For the text-containing cell, return its midpoint in [x, y] coordinate format. 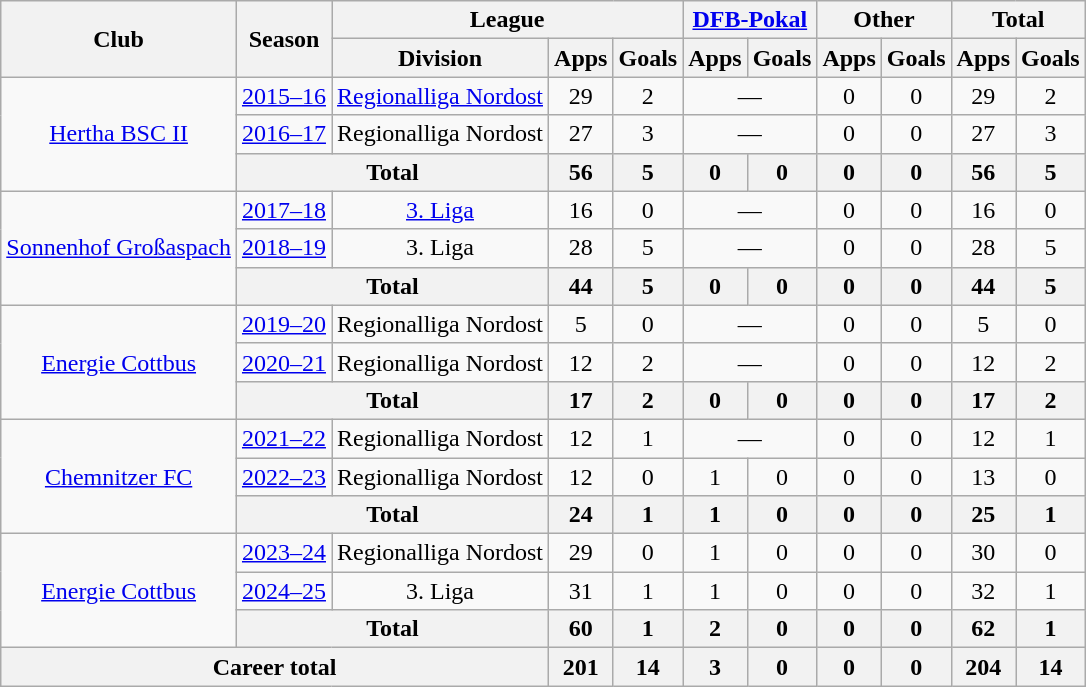
2015–16 [284, 96]
Division [440, 58]
Sonnenhof Großaspach [119, 248]
Chemnitzer FC [119, 476]
Career total [275, 667]
Other [884, 20]
League [508, 20]
62 [983, 629]
2022–23 [284, 477]
2021–22 [284, 438]
2019–20 [284, 324]
2024–25 [284, 591]
201 [581, 667]
25 [983, 515]
Season [284, 39]
2020–21 [284, 362]
32 [983, 591]
2017–18 [284, 210]
Hertha BSC II [119, 134]
30 [983, 553]
2023–24 [284, 553]
13 [983, 477]
204 [983, 667]
2016–17 [284, 134]
2018–19 [284, 248]
60 [581, 629]
DFB-Pokal [750, 20]
31 [581, 591]
24 [581, 515]
Club [119, 39]
